Capture the cell that displays the provided text and extract its (x, y) central coordinate. 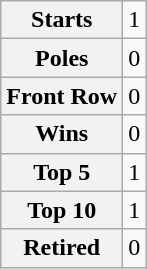
Top 5 (62, 172)
Front Row (62, 96)
Top 10 (62, 210)
Starts (62, 20)
Wins (62, 134)
Poles (62, 58)
Retired (62, 248)
